Output the (x, y) coordinate of the center of the cell containing the given text.  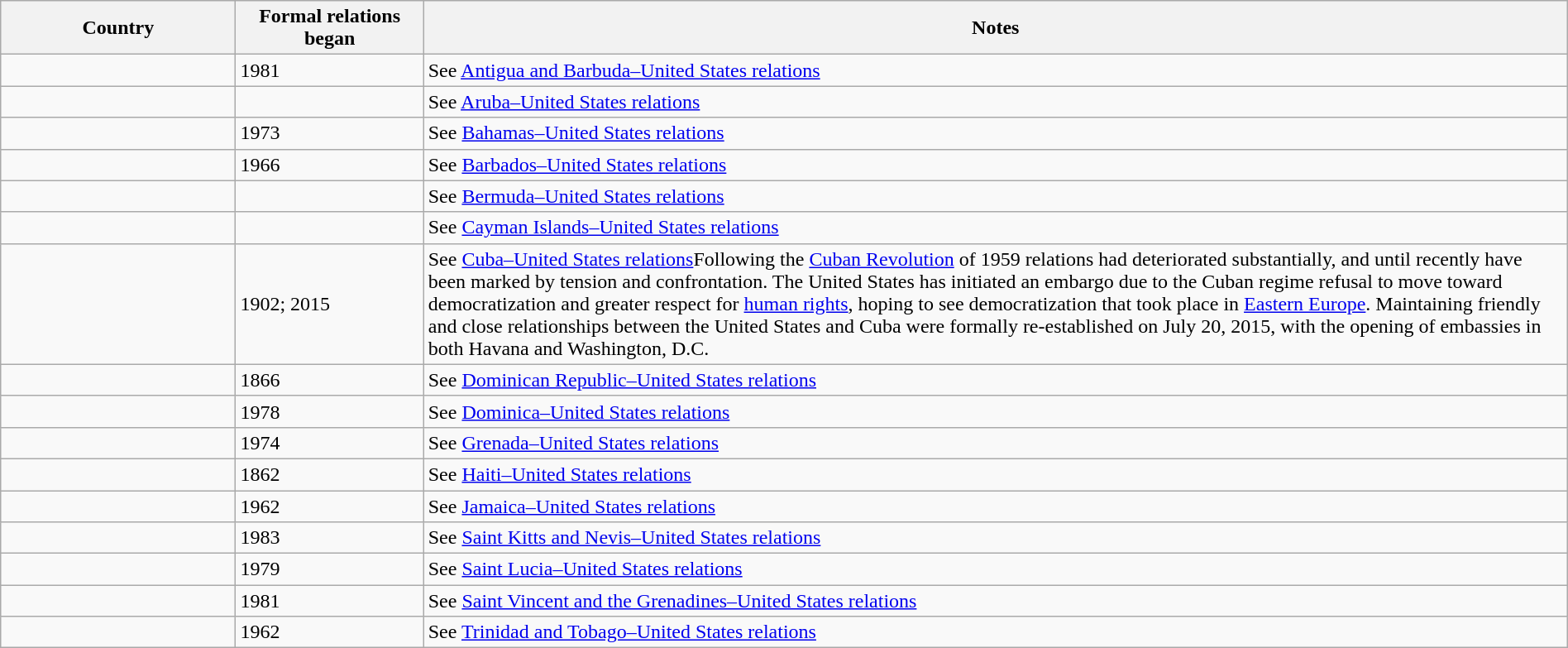
See Bahamas–United States relations (996, 133)
1973 (329, 133)
See Saint Lucia–United States relations (996, 569)
See Jamaica–United States relations (996, 506)
1966 (329, 165)
See Antigua and Barbuda–United States relations (996, 70)
See Haiti–United States relations (996, 474)
1978 (329, 411)
Country (118, 28)
Notes (996, 28)
1983 (329, 538)
See Dominican Republic–United States relations (996, 380)
See Grenada–United States relations (996, 443)
See Barbados–United States relations (996, 165)
1902; 2015 (329, 304)
1866 (329, 380)
See Trinidad and Tobago–United States relations (996, 632)
See Cayman Islands–United States relations (996, 228)
Formal relations began (329, 28)
See Saint Vincent and the Grenadines–United States relations (996, 601)
See Aruba–United States relations (996, 102)
See Bermuda–United States relations (996, 196)
See Saint Kitts and Nevis–United States relations (996, 538)
1862 (329, 474)
1979 (329, 569)
1974 (329, 443)
See Dominica–United States relations (996, 411)
